Identify which cell holds the provided text, then report its [x, y] central coordinate. 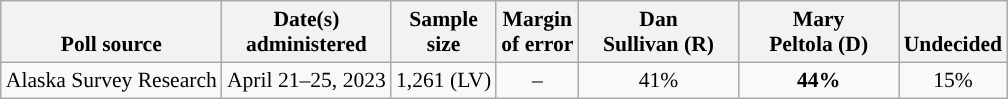
1,261 (LV) [444, 80]
Samplesize [444, 32]
Marginof error [537, 32]
– [537, 80]
Poll source [112, 32]
44% [819, 80]
15% [953, 80]
Date(s)administered [306, 32]
Alaska Survey Research [112, 80]
April 21–25, 2023 [306, 80]
Undecided [953, 32]
DanSullivan (R) [658, 32]
41% [658, 80]
MaryPeltola (D) [819, 32]
